Provide the (x, y) coordinate of the cell's center where the given text is located.  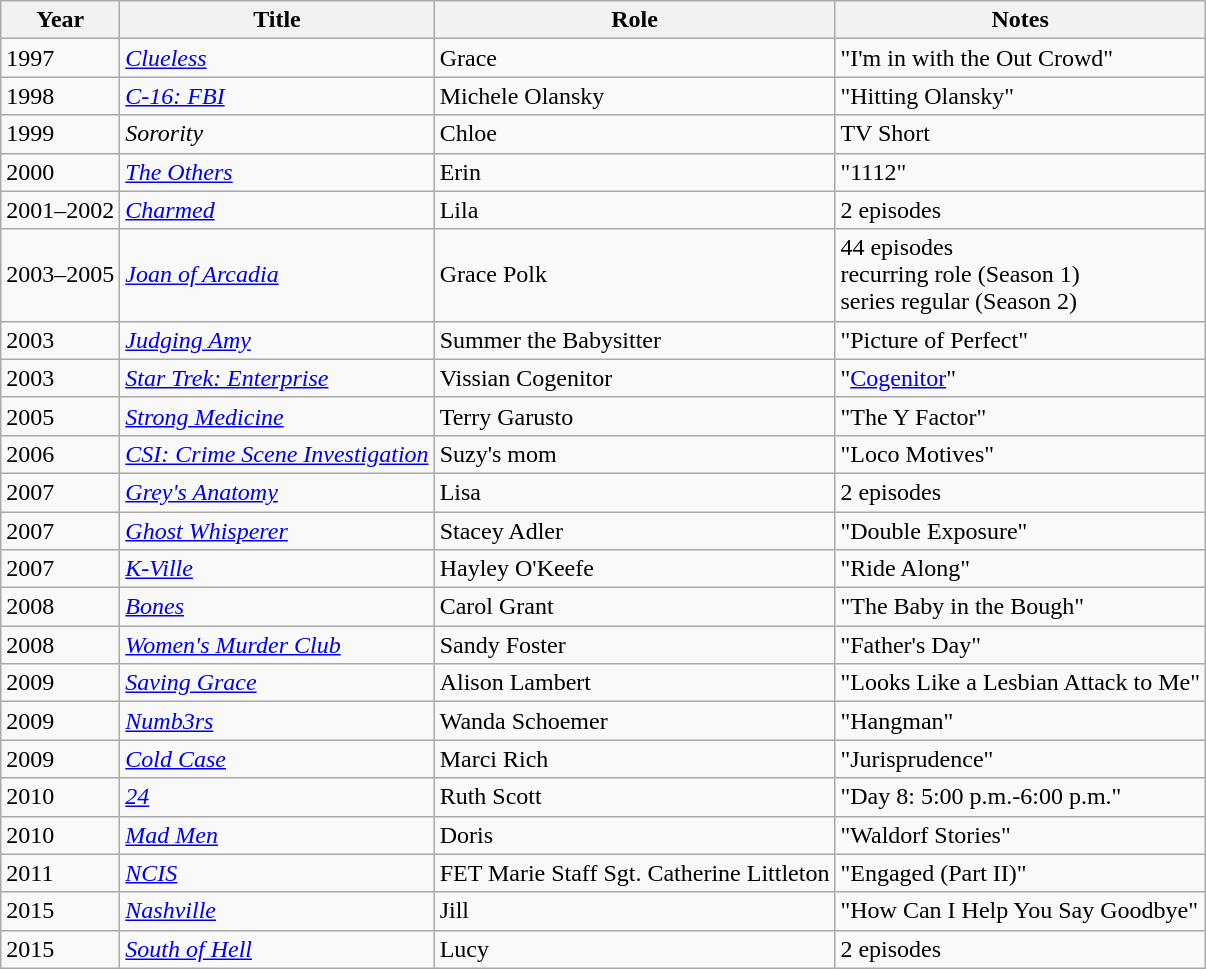
Sandy Foster (634, 645)
1999 (60, 134)
"The Y Factor" (1020, 416)
Title (277, 20)
Carol Grant (634, 607)
"How Can I Help You Say Goodbye" (1020, 911)
C-16: FBI (277, 96)
"Hitting Olansky" (1020, 96)
2006 (60, 454)
Role (634, 20)
Alison Lambert (634, 683)
"I'm in with the Out Crowd" (1020, 58)
Wanda Schoemer (634, 721)
Mad Men (277, 835)
Ghost Whisperer (277, 531)
Saving Grace (277, 683)
Star Trek: Enterprise (277, 378)
"Waldorf Stories" (1020, 835)
FET Marie Staff Sgt. Catherine Littleton (634, 873)
Terry Garusto (634, 416)
1997 (60, 58)
"Day 8: 5:00 p.m.-6:00 p.m." (1020, 797)
Jill (634, 911)
"Jurisprudence" (1020, 759)
Bones (277, 607)
K-Ville (277, 569)
"Picture of Perfect" (1020, 340)
2003–2005 (60, 275)
Numb3rs (277, 721)
2005 (60, 416)
Grey's Anatomy (277, 492)
Erin (634, 172)
Year (60, 20)
24 (277, 797)
Hayley O'Keefe (634, 569)
Judging Amy (277, 340)
Vissian Cogenitor (634, 378)
"Loco Motives" (1020, 454)
44 episodesrecurring role (Season 1)series regular (Season 2) (1020, 275)
Cold Case (277, 759)
Doris (634, 835)
2000 (60, 172)
Summer the Babysitter (634, 340)
2011 (60, 873)
Nashville (277, 911)
Joan of Arcadia (277, 275)
"Looks Like a Lesbian Attack to Me" (1020, 683)
Ruth Scott (634, 797)
"The Baby in the Bough" (1020, 607)
Grace Polk (634, 275)
Lisa (634, 492)
"Double Exposure" (1020, 531)
Lucy (634, 949)
"Cogenitor" (1020, 378)
Women's Murder Club (277, 645)
"Father's Day" (1020, 645)
Lila (634, 210)
Marci Rich (634, 759)
The Others (277, 172)
Clueless (277, 58)
TV Short (1020, 134)
NCIS (277, 873)
Charmed (277, 210)
Suzy's mom (634, 454)
South of Hell (277, 949)
"Engaged (Part II)" (1020, 873)
"1112" (1020, 172)
CSI: Crime Scene Investigation (277, 454)
2001–2002 (60, 210)
Sorority (277, 134)
1998 (60, 96)
"Hangman" (1020, 721)
Michele Olansky (634, 96)
Notes (1020, 20)
Grace (634, 58)
Stacey Adler (634, 531)
Chloe (634, 134)
Strong Medicine (277, 416)
"Ride Along" (1020, 569)
